Determine the (x, y) coordinate at the center of the cell enclosing the given text.  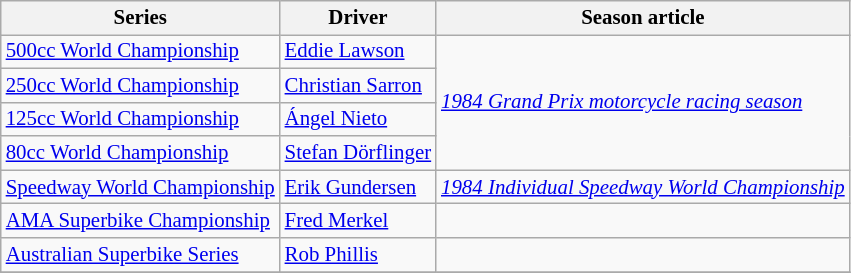
250cc World Championship (140, 85)
Stefan Dörflinger (358, 153)
Eddie Lawson (358, 51)
AMA Superbike Championship (140, 221)
1984 Grand Prix motorcycle racing season (643, 102)
500cc World Championship (140, 51)
Season article (643, 18)
Ángel Nieto (358, 119)
Speedway World Championship (140, 187)
Series (140, 18)
1984 Individual Speedway World Championship (643, 187)
Australian Superbike Series (140, 255)
125cc World Championship (140, 119)
Erik Gundersen (358, 187)
Driver (358, 18)
80cc World Championship (140, 153)
Rob Phillis (358, 255)
Fred Merkel (358, 221)
Christian Sarron (358, 85)
